Detect which cell encompasses the target text, then output its [X, Y] center coordinate. 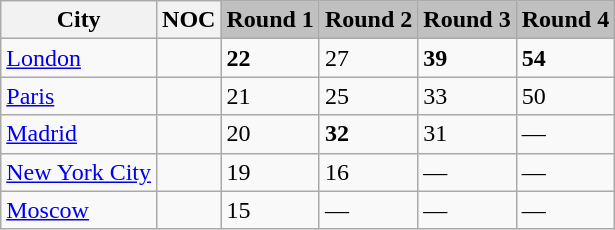
New York City [79, 172]
City [79, 20]
NOC [189, 20]
20 [270, 134]
31 [467, 134]
15 [270, 210]
Madrid [79, 134]
16 [368, 172]
Paris [79, 96]
27 [368, 58]
54 [565, 58]
50 [565, 96]
Round 4 [565, 20]
22 [270, 58]
21 [270, 96]
Round 1 [270, 20]
32 [368, 134]
Round 2 [368, 20]
Round 3 [467, 20]
Moscow [79, 210]
19 [270, 172]
London [79, 58]
39 [467, 58]
25 [368, 96]
33 [467, 96]
